Pinpoint the cell where the given text exists, returning its (x, y) midpoint coordinate. 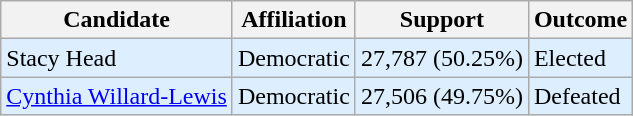
Affiliation (294, 20)
Elected (580, 58)
Support (442, 20)
Stacy Head (117, 58)
27,787 (50.25%) (442, 58)
Cynthia Willard-Lewis (117, 96)
27,506 (49.75%) (442, 96)
Outcome (580, 20)
Defeated (580, 96)
Candidate (117, 20)
